Locate the cell with the specified text and output its (x, y) center coordinate. 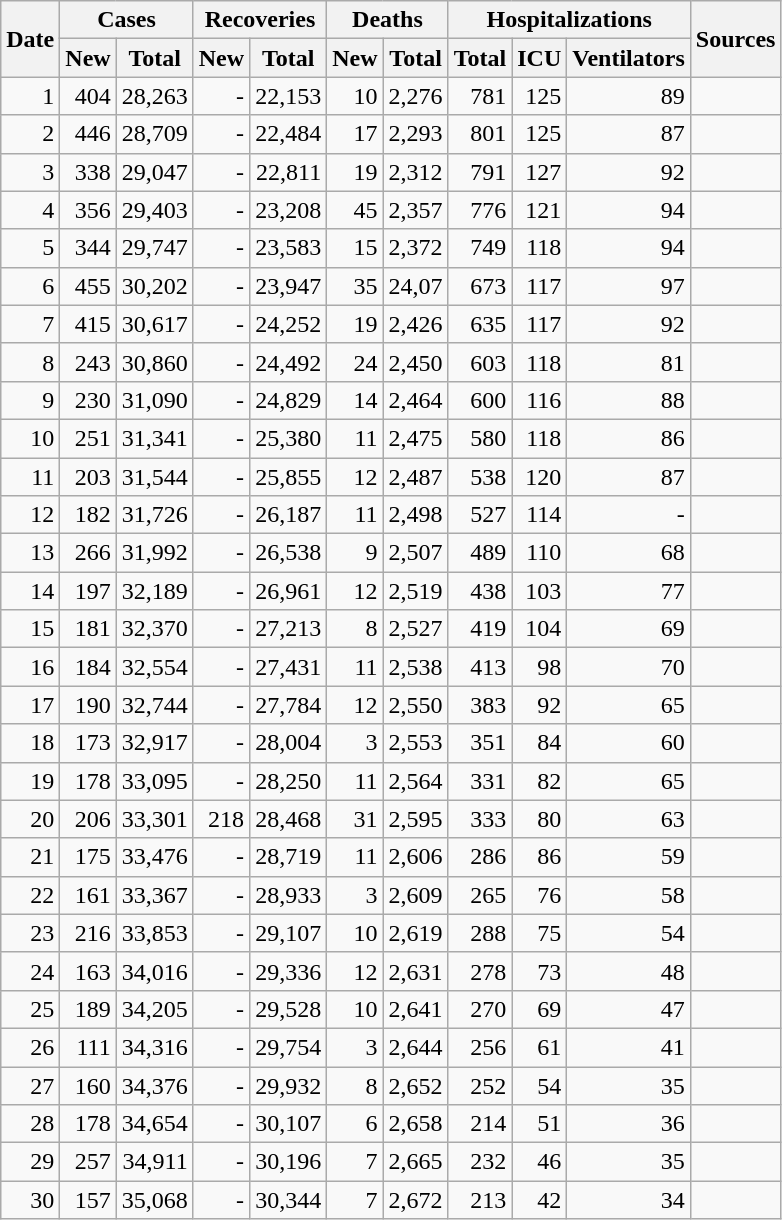
34,016 (154, 971)
88 (629, 400)
203 (88, 477)
81 (629, 362)
121 (540, 210)
331 (480, 781)
189 (88, 1009)
344 (88, 248)
801 (480, 134)
28,709 (154, 134)
24,829 (288, 400)
33,853 (154, 933)
33,095 (154, 781)
75 (540, 933)
266 (88, 553)
30,107 (288, 1124)
415 (88, 324)
84 (540, 743)
32,370 (154, 629)
270 (480, 1009)
28 (30, 1124)
30,617 (154, 324)
2,652 (416, 1085)
22,484 (288, 134)
2,276 (416, 96)
32,554 (154, 667)
791 (480, 172)
29 (30, 1162)
2,672 (416, 1200)
446 (88, 134)
ICU (540, 58)
2,450 (416, 362)
2,487 (416, 477)
213 (480, 1200)
111 (88, 1047)
Cases (126, 20)
Recoveries (260, 20)
58 (629, 895)
157 (88, 1200)
197 (88, 591)
120 (540, 477)
103 (540, 591)
2,527 (416, 629)
538 (480, 477)
32,744 (154, 705)
18 (30, 743)
2,658 (416, 1124)
2,312 (416, 172)
2,553 (416, 743)
29,747 (154, 248)
455 (88, 286)
232 (480, 1162)
31,726 (154, 515)
80 (540, 819)
2,609 (416, 895)
527 (480, 515)
25 (30, 1009)
2,665 (416, 1162)
356 (88, 210)
214 (480, 1124)
2,644 (416, 1047)
36 (629, 1124)
286 (480, 857)
580 (480, 438)
97 (629, 286)
2,498 (416, 515)
184 (88, 667)
16 (30, 667)
206 (88, 819)
33,476 (154, 857)
29,754 (288, 1047)
Ventilators (629, 58)
29,528 (288, 1009)
776 (480, 210)
24,492 (288, 362)
22 (30, 895)
27,213 (288, 629)
333 (480, 819)
26,961 (288, 591)
635 (480, 324)
161 (88, 895)
31,341 (154, 438)
20 (30, 819)
218 (221, 819)
257 (88, 1162)
182 (88, 515)
42 (540, 1200)
2,641 (416, 1009)
Deaths (388, 20)
2,464 (416, 400)
278 (480, 971)
28,719 (288, 857)
31 (355, 819)
160 (88, 1085)
2,564 (416, 781)
29,047 (154, 172)
2,595 (416, 819)
46 (540, 1162)
110 (540, 553)
26,538 (288, 553)
2,606 (416, 857)
48 (629, 971)
252 (480, 1085)
351 (480, 743)
34,316 (154, 1047)
1 (30, 96)
45 (355, 210)
781 (480, 96)
22,153 (288, 96)
30,196 (288, 1162)
41 (629, 1047)
26 (30, 1047)
29,107 (288, 933)
600 (480, 400)
230 (88, 400)
114 (540, 515)
489 (480, 553)
34,376 (154, 1085)
47 (629, 1009)
419 (480, 629)
23 (30, 933)
288 (480, 933)
173 (88, 743)
59 (629, 857)
27,784 (288, 705)
749 (480, 248)
21 (30, 857)
25,855 (288, 477)
77 (629, 591)
Hospitalizations (569, 20)
33,367 (154, 895)
61 (540, 1047)
181 (88, 629)
163 (88, 971)
413 (480, 667)
34 (629, 1200)
2,507 (416, 553)
2,619 (416, 933)
27,431 (288, 667)
2,293 (416, 134)
438 (480, 591)
265 (480, 895)
2,519 (416, 591)
34,654 (154, 1124)
28,004 (288, 743)
51 (540, 1124)
98 (540, 667)
33,301 (154, 819)
603 (480, 362)
28,468 (288, 819)
28,250 (288, 781)
13 (30, 553)
2 (30, 134)
23,583 (288, 248)
175 (88, 857)
28,933 (288, 895)
73 (540, 971)
89 (629, 96)
60 (629, 743)
190 (88, 705)
29,336 (288, 971)
34,911 (154, 1162)
26,187 (288, 515)
Sources (736, 39)
30,344 (288, 1200)
2,372 (416, 248)
5 (30, 248)
63 (629, 819)
23,208 (288, 210)
31,544 (154, 477)
34,205 (154, 1009)
673 (480, 286)
30 (30, 1200)
216 (88, 933)
116 (540, 400)
104 (540, 629)
127 (540, 172)
27 (30, 1085)
2,631 (416, 971)
28,263 (154, 96)
4 (30, 210)
35,068 (154, 1200)
25,380 (288, 438)
29,403 (154, 210)
76 (540, 895)
2,550 (416, 705)
404 (88, 96)
82 (540, 781)
24,07 (416, 286)
29,932 (288, 1085)
22,811 (288, 172)
383 (480, 705)
32,917 (154, 743)
31,090 (154, 400)
2,538 (416, 667)
2,475 (416, 438)
23,947 (288, 286)
338 (88, 172)
24,252 (288, 324)
243 (88, 362)
251 (88, 438)
32,189 (154, 591)
31,992 (154, 553)
68 (629, 553)
70 (629, 667)
256 (480, 1047)
30,860 (154, 362)
2,357 (416, 210)
2,426 (416, 324)
Date (30, 39)
30,202 (154, 286)
